Provide the [X, Y] coordinate of the cell's center where the given text is located.  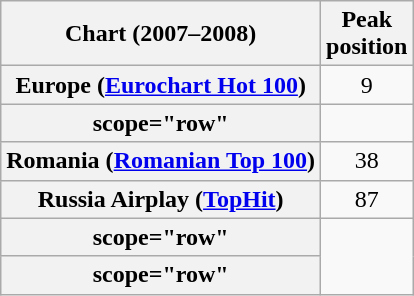
87 [367, 199]
Chart (2007–2008) [161, 34]
Peakposition [367, 34]
Romania (Romanian Top 100) [161, 161]
9 [367, 85]
Europe (Eurochart Hot 100) [161, 85]
Russia Airplay (TopHit) [161, 199]
38 [367, 161]
